Return the [X, Y] coordinate for the center point of the cell that contains the specified text.  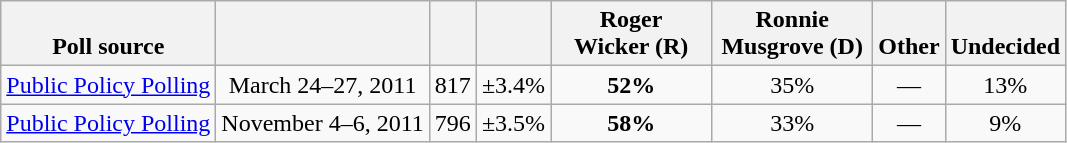
RonnieMusgrove (D) [792, 34]
796 [452, 123]
±3.4% [513, 85]
Undecided [1005, 34]
13% [1005, 85]
March 24–27, 2011 [322, 85]
35% [792, 85]
RogerWicker (R) [632, 34]
33% [792, 123]
58% [632, 123]
52% [632, 85]
November 4–6, 2011 [322, 123]
817 [452, 85]
Other [909, 34]
±3.5% [513, 123]
Poll source [108, 34]
9% [1005, 123]
